Output the [x, y] coordinate of the center of the cell containing the given text.  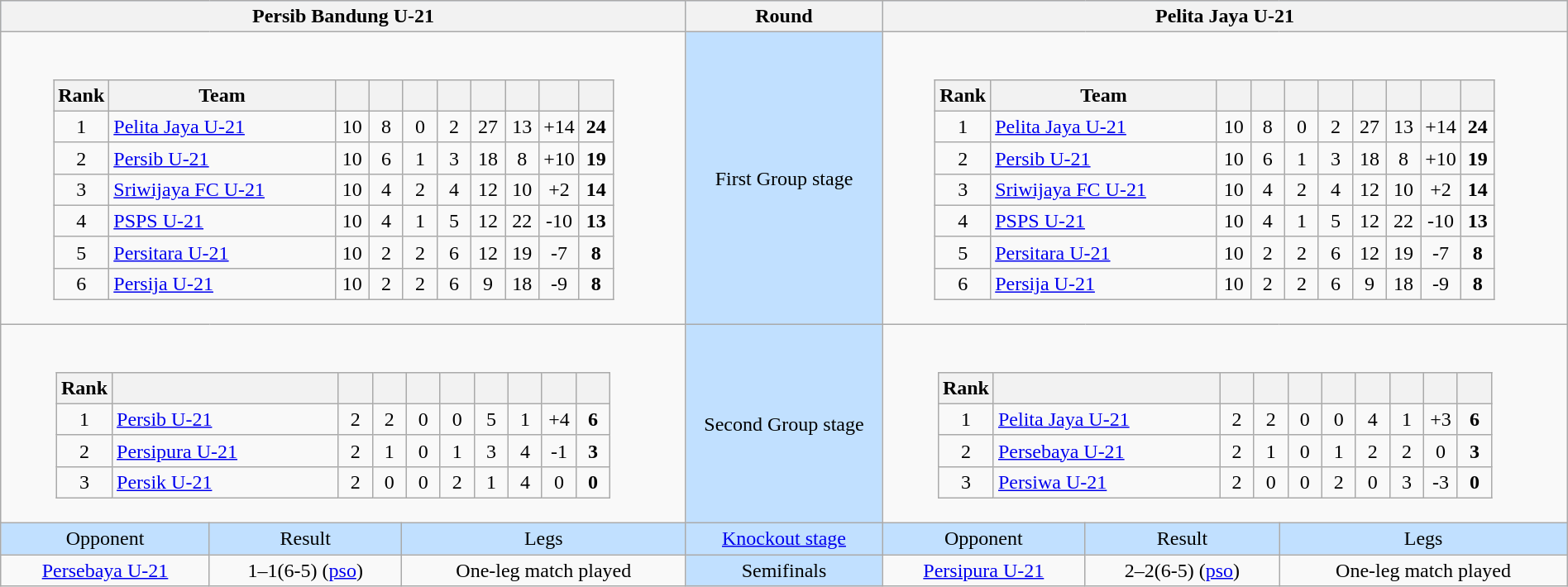
-1 [559, 451]
Persik U-21 [226, 482]
Second Group stage [784, 424]
Knockout stage [784, 539]
Semifinals [784, 570]
+4 [559, 419]
Round [784, 17]
+3 [1441, 419]
Persib Bandung U-21 [344, 17]
-3 [1441, 482]
First Group stage [784, 179]
2–2(6-5) (pso) [1183, 570]
Rank 1 Persib U-21 2 2 0 0 5 1 +4 6 2 Persipura U-21 2 1 0 1 3 4 -1 3 3 Persik U-21 2 0 0 2 1 4 0 0 [344, 424]
Persiwa U-21 [1107, 482]
Rank 1 Pelita Jaya U-21 2 2 0 0 4 1 +3 6 2 Persebaya U-21 2 1 0 1 2 2 0 3 3 Persiwa U-21 2 0 0 2 0 3 -3 0 [1226, 424]
1–1(6-5) (pso) [305, 570]
